From the cell containing the given text, extract its center point as (X, Y) coordinate. 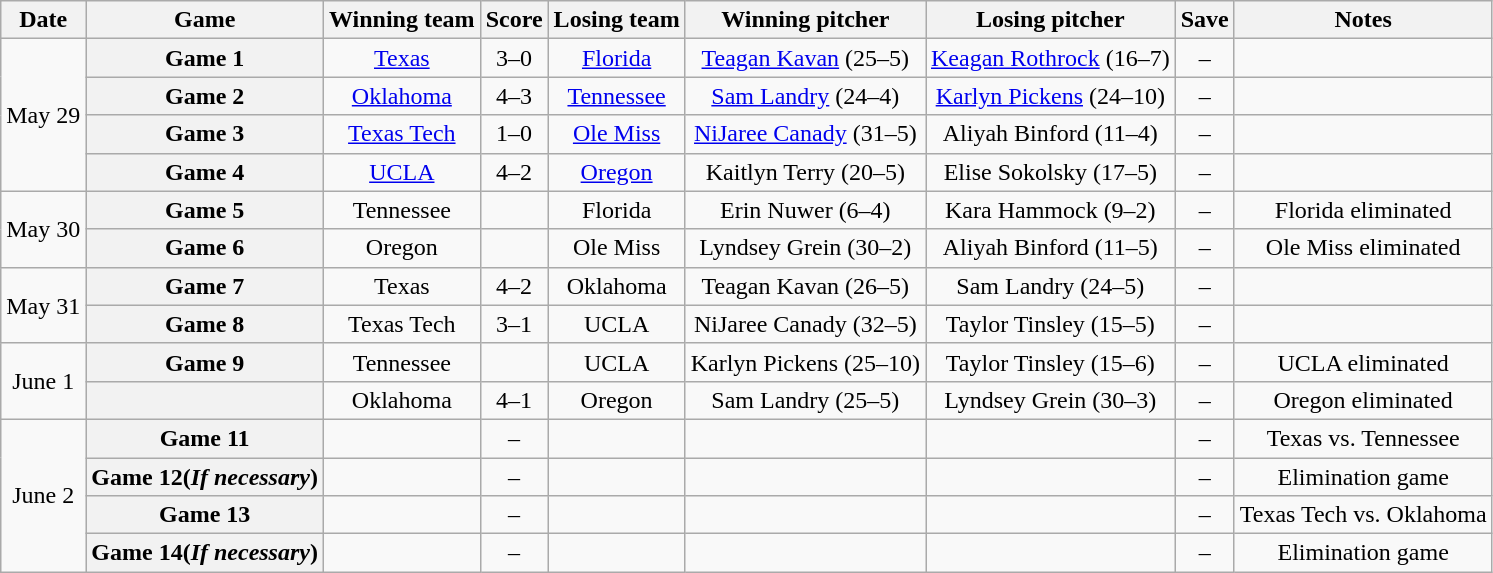
3–0 (514, 58)
Taylor Tinsley (15–5) (1051, 324)
Texas Tech vs. Oklahoma (1363, 515)
Game 8 (205, 324)
Ole Miss eliminated (1363, 248)
Sam Landry (24–5) (1051, 286)
Sam Landry (25–5) (805, 400)
Game 5 (205, 210)
Oregon eliminated (1363, 400)
June 1 (44, 381)
Game 14(If necessary) (205, 553)
Aliyah Binford (11–5) (1051, 248)
Winning team (402, 20)
Losing team (616, 20)
Texas vs. Tennessee (1363, 438)
Teagan Kavan (25–5) (805, 58)
4–3 (514, 96)
Karlyn Pickens (24–10) (1051, 96)
NiJaree Canady (32–5) (805, 324)
Game 11 (205, 438)
Game 4 (205, 172)
Lyndsey Grein (30–2) (805, 248)
May 31 (44, 305)
Erin Nuwer (6–4) (805, 210)
Elise Sokolsky (17–5) (1051, 172)
Game 3 (205, 134)
1–0 (514, 134)
Losing pitcher (1051, 20)
Notes (1363, 20)
Game 13 (205, 515)
Game 12(If necessary) (205, 477)
Date (44, 20)
Game 7 (205, 286)
Karlyn Pickens (25–10) (805, 362)
Score (514, 20)
Kaitlyn Terry (20–5) (805, 172)
3–1 (514, 324)
4–1 (514, 400)
Teagan Kavan (26–5) (805, 286)
May 29 (44, 115)
May 30 (44, 229)
Florida eliminated (1363, 210)
June 2 (44, 495)
Game 2 (205, 96)
Sam Landry (24–4) (805, 96)
UCLA eliminated (1363, 362)
NiJaree Canady (31–5) (805, 134)
Taylor Tinsley (15–6) (1051, 362)
Game 9 (205, 362)
Lyndsey Grein (30–3) (1051, 400)
Save (1204, 20)
Kara Hammock (9–2) (1051, 210)
Winning pitcher (805, 20)
Game 6 (205, 248)
Game 1 (205, 58)
Game (205, 20)
Keagan Rothrock (16–7) (1051, 58)
Aliyah Binford (11–4) (1051, 134)
